Return the (x, y) coordinate for the center point of the cell that contains the specified text.  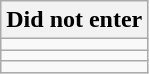
Did not enter (74, 20)
